Output the [x, y] coordinate of the center of the cell containing the given text.  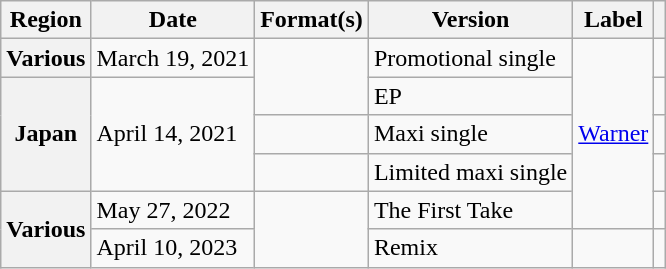
Label [614, 20]
Date [173, 20]
April 10, 2023 [173, 248]
April 14, 2021 [173, 134]
March 19, 2021 [173, 58]
EP [470, 96]
May 27, 2022 [173, 210]
Maxi single [470, 134]
Warner [614, 134]
Format(s) [312, 20]
The First Take [470, 210]
Japan [46, 134]
Remix [470, 248]
Region [46, 20]
Version [470, 20]
Promotional single [470, 58]
Limited maxi single [470, 172]
